Extract the (X, Y) coordinate from the center of the cell holding the provided text.  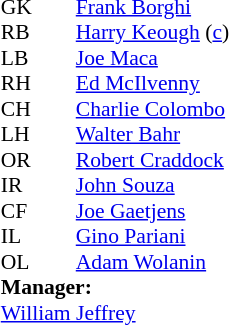
Adam Wolanin (152, 262)
John Souza (152, 185)
LB (20, 58)
RB (20, 33)
LH (20, 135)
CH (20, 109)
Robert Craddock (152, 160)
Charlie Colombo (152, 109)
Joe Maca (152, 58)
RH (20, 83)
Gino Pariani (152, 237)
Joe Gaetjens (152, 211)
Walter Bahr (152, 135)
IL (20, 237)
CF (20, 211)
IR (20, 185)
Harry Keough (c) (152, 33)
Manager: (115, 287)
Ed McIlvenny (152, 83)
OL (20, 262)
OR (20, 160)
